Output the (X, Y) coordinate of the center of the cell containing the given text.  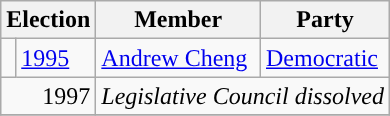
Democratic (324, 58)
Legislative Council dissolved (243, 96)
Andrew Cheng (178, 58)
1995 (56, 58)
1997 (48, 96)
Member (178, 20)
Party (324, 20)
Election (48, 20)
